Pinpoint the cell where the given text exists, returning its (x, y) midpoint coordinate. 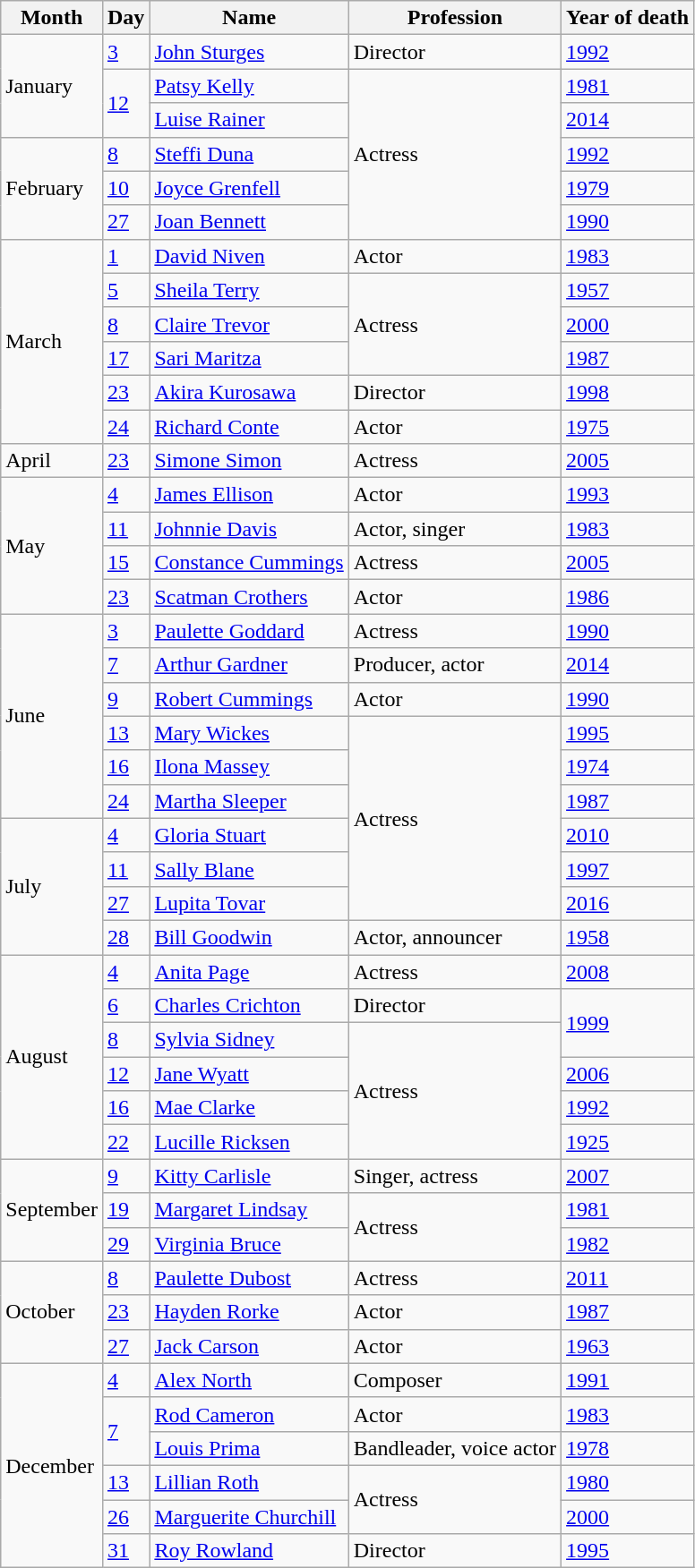
Sally Blane (249, 869)
Day (125, 18)
Akira Kurosawa (249, 392)
28 (125, 937)
1957 (628, 290)
Patsy Kelly (249, 86)
Joan Bennett (249, 222)
Mae Clarke (249, 1108)
Jack Carson (249, 1346)
Year of death (628, 18)
June (52, 716)
Martha Sleeper (249, 801)
1975 (628, 427)
October (52, 1312)
Richard Conte (249, 427)
1978 (628, 1448)
James Ellison (249, 495)
1993 (628, 495)
March (52, 341)
1998 (628, 392)
Steffi Duna (249, 154)
Composer (455, 1380)
2007 (628, 1176)
6 (125, 1006)
Louis Prima (249, 1448)
Name (249, 18)
2008 (628, 971)
Arthur Gardner (249, 665)
Profession (455, 18)
1958 (628, 937)
Actor, singer (455, 529)
September (52, 1210)
1999 (628, 1023)
Sari Maritza (249, 358)
29 (125, 1244)
Charles Crichton (249, 1006)
5 (125, 290)
Sheila Terry (249, 290)
Hayden Rorke (249, 1312)
Producer, actor (455, 665)
Scatman Crothers (249, 597)
19 (125, 1210)
August (52, 1056)
10 (125, 188)
31 (125, 1551)
1991 (628, 1380)
Johnnie Davis (249, 529)
Jane Wyatt (249, 1074)
February (52, 188)
July (52, 886)
Ilona Massey (249, 767)
Luise Rainer (249, 120)
2016 (628, 903)
January (52, 86)
Singer, actress (455, 1176)
15 (125, 563)
1 (125, 256)
Bill Goodwin (249, 937)
Paulette Dubost (249, 1278)
Constance Cummings (249, 563)
Simone Simon (249, 461)
Bandleader, voice actor (455, 1448)
John Sturges (249, 52)
Kitty Carlisle (249, 1176)
Actor, announcer (455, 937)
Lillian Roth (249, 1482)
Rod Cameron (249, 1414)
Anita Page (249, 971)
Marguerite Churchill (249, 1517)
1997 (628, 869)
Lucille Ricksen (249, 1142)
17 (125, 358)
Alex North (249, 1380)
2011 (628, 1278)
Month (52, 18)
Gloria Stuart (249, 835)
December (52, 1465)
Margaret Lindsay (249, 1210)
Claire Trevor (249, 324)
2010 (628, 835)
Mary Wickes (249, 733)
Robert Cummings (249, 699)
April (52, 461)
1925 (628, 1142)
Paulette Goddard (249, 631)
1963 (628, 1346)
Sylvia Sidney (249, 1040)
Lupita Tovar (249, 903)
1986 (628, 597)
Joyce Grenfell (249, 188)
22 (125, 1142)
1979 (628, 188)
David Niven (249, 256)
2006 (628, 1074)
Roy Rowland (249, 1551)
1974 (628, 767)
1980 (628, 1482)
1982 (628, 1244)
26 (125, 1517)
May (52, 546)
Virginia Bruce (249, 1244)
